Find where the given text appears and provide that cell's center as [x, y] coordinate. 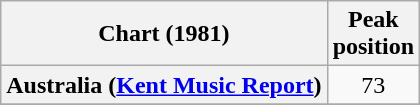
73 [373, 85]
Peakposition [373, 34]
Australia (Kent Music Report) [164, 85]
Chart (1981) [164, 34]
